Provide the [X, Y] coordinate of the cell's center where the given text is located.  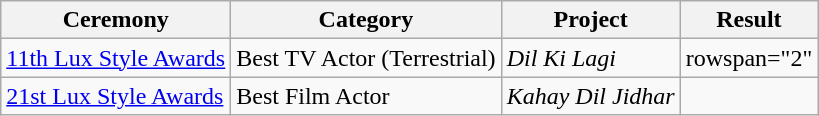
Ceremony [116, 20]
Dil Ki Lagi [590, 58]
Kahay Dil Jidhar [590, 96]
21st Lux Style Awards [116, 96]
Best TV Actor (Terrestrial) [366, 58]
Category [366, 20]
11th Lux Style Awards [116, 58]
Project [590, 20]
Best Film Actor [366, 96]
rowspan="2" [749, 58]
Result [749, 20]
